Capture the cell that displays the provided text and extract its [X, Y] central coordinate. 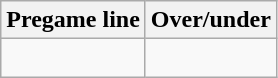
Pregame line [74, 20]
Over/under [210, 20]
